Return the [X, Y] coordinate for the center point of the cell that contains the specified text.  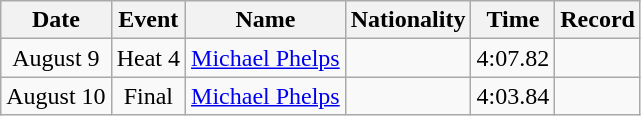
Date [56, 20]
Nationality [408, 20]
4:03.84 [513, 96]
Event [148, 20]
August 10 [56, 96]
Heat 4 [148, 58]
Time [513, 20]
Record [598, 20]
August 9 [56, 58]
Final [148, 96]
4:07.82 [513, 58]
Name [266, 20]
